From the cell containing the given text, extract its center point as (X, Y) coordinate. 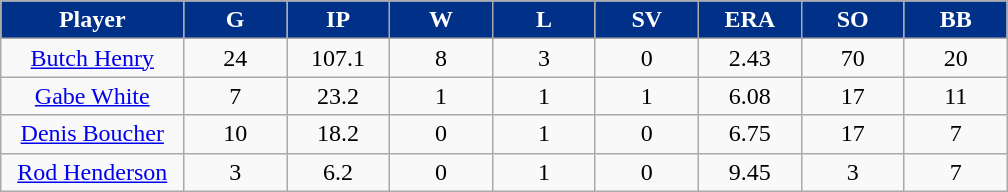
23.2 (338, 96)
SV (646, 20)
6.2 (338, 172)
10 (236, 134)
6.75 (750, 134)
20 (956, 58)
Player (92, 20)
18.2 (338, 134)
Gabe White (92, 96)
9.45 (750, 172)
24 (236, 58)
6.08 (750, 96)
2.43 (750, 58)
Rod Henderson (92, 172)
SO (852, 20)
L (544, 20)
70 (852, 58)
ERA (750, 20)
11 (956, 96)
W (442, 20)
G (236, 20)
Denis Boucher (92, 134)
IP (338, 20)
107.1 (338, 58)
BB (956, 20)
8 (442, 58)
Butch Henry (92, 58)
